Provide the (X, Y) coordinate of the cell's center where the given text is located.  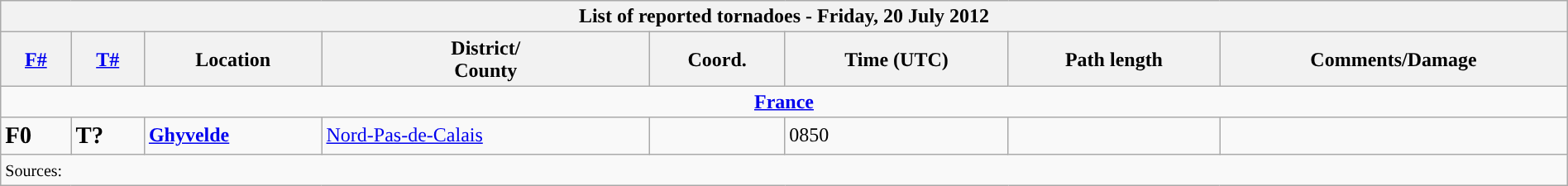
Nord-Pas-de-Calais (486, 136)
Time (UTC) (896, 60)
F0 (36, 136)
Ghyvelde (233, 136)
List of reported tornadoes - Friday, 20 July 2012 (784, 17)
France (784, 102)
District/County (486, 60)
T# (108, 60)
Comments/Damage (1394, 60)
F# (36, 60)
Sources: (784, 169)
0850 (896, 136)
Path length (1114, 60)
T? (108, 136)
Coord. (718, 60)
Location (233, 60)
